Identify which cell holds the provided text, then report its (x, y) central coordinate. 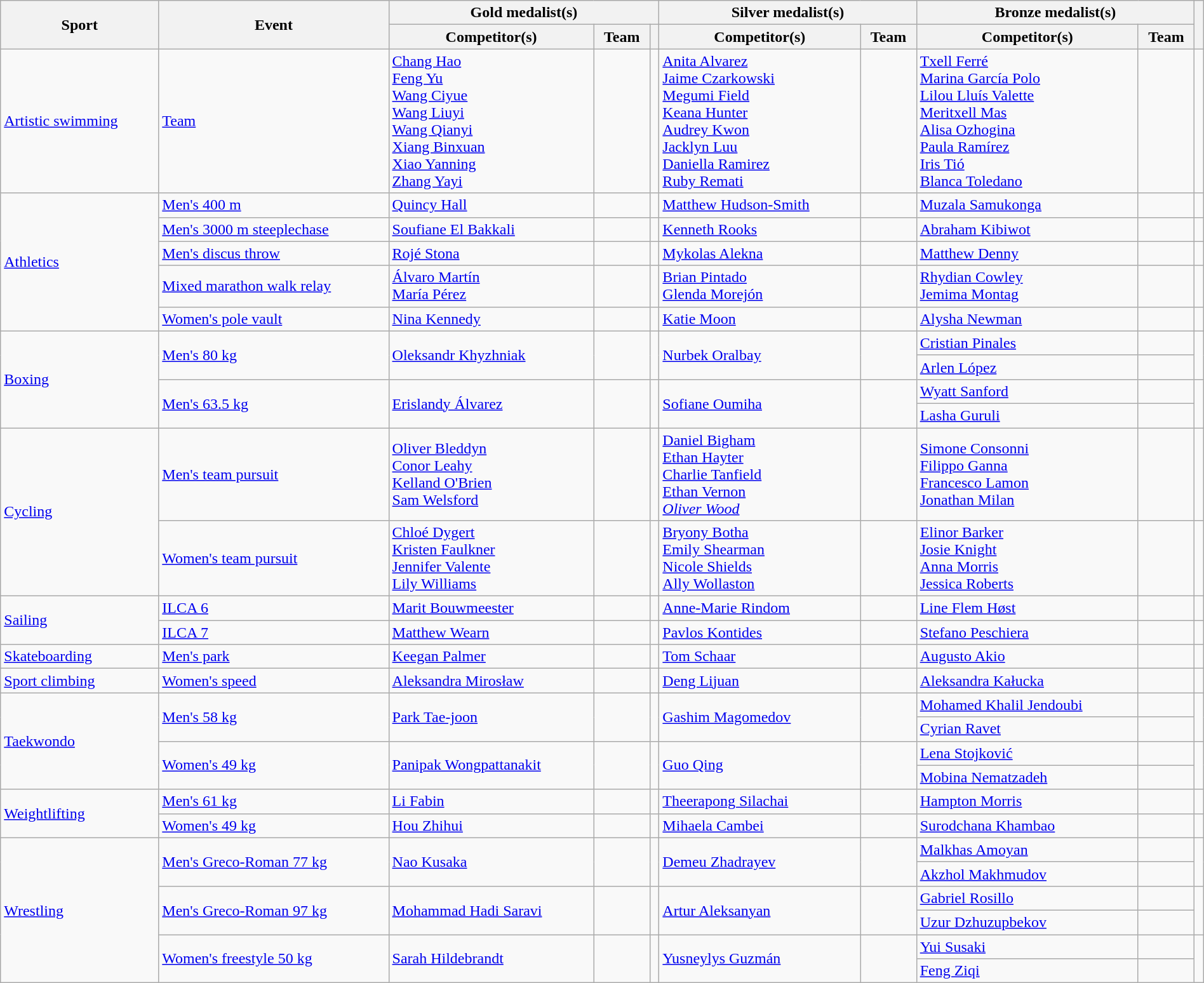
Stefano Peschiera (1027, 632)
Mobina Nematzadeh (1027, 777)
Marit Bouwmeester (492, 608)
Athletics (80, 262)
Muzala Samukonga (1027, 205)
Nina Kennedy (492, 319)
Women's pole vault (274, 319)
Nurbek Oralbay (759, 355)
Rojé Stona (492, 253)
Quincy Hall (492, 205)
Alysha Newman (1027, 319)
ILCA 7 (274, 632)
Li Fabin (492, 801)
Surodchana Khambao (1027, 826)
Sport (80, 25)
Mykolas Alekna (759, 253)
Boxing (80, 379)
Hou Zhihui (492, 826)
Men's Greco-Roman 77 kg (274, 862)
Chang HaoFeng YuWang CiyueWang LiuyiWang QianyiXiang BinxuanXiao YanningZhang Yayi (492, 121)
Hampton Morris (1027, 801)
Lena Stojković (1027, 753)
Matthew Wearn (492, 632)
Oliver BleddynConor LeahyKelland O'BrienSam Welsford (492, 474)
Nao Kusaka (492, 862)
Kenneth Rooks (759, 229)
Sport climbing (80, 681)
Bronze medalist(s) (1055, 13)
Guo Qing (759, 765)
Chloé DygertKristen FaulknerJennifer ValenteLily Williams (492, 559)
Mixed marathon walk relay (274, 286)
Weightlifting (80, 813)
Mohamed Khalil Jendoubi (1027, 705)
Txell FerréMarina García PoloLilou Lluís ValetteMeritxell MasAlisa OzhoginaPaula RamírezIris TióBlanca Toledano (1027, 121)
Men's 61 kg (274, 801)
Anne-Marie Rindom (759, 608)
Aleksandra Kałucka (1027, 681)
Theerapong Silachai (759, 801)
Yui Susaki (1027, 947)
Silver medalist(s) (787, 13)
Augusto Akio (1027, 657)
Artistic swimming (80, 121)
Cristian Pinales (1027, 343)
Álvaro Martín María Pérez (492, 286)
Lasha Guruli (1027, 415)
Bryony BothaEmily ShearmanNicole ShieldsAlly Wollaston (759, 559)
Rhydian Cowley Jemima Montag (1027, 286)
Cycling (80, 512)
Line Flem Høst (1027, 608)
Men's 63.5 kg (274, 403)
Men's 80 kg (274, 355)
Gold medalist(s) (524, 13)
Park Tae-joon (492, 717)
Men's team pursuit (274, 474)
Event (274, 25)
Gabriel Rosillo (1027, 898)
Men's discus throw (274, 253)
Gashim Magomedov (759, 717)
Soufiane El Bakkali (492, 229)
Akzhol Makhmudov (1027, 874)
Elinor BarkerJosie KnightAnna MorrisJessica Roberts (1027, 559)
Demeu Zhadrayev (759, 862)
Taekwondo (80, 741)
Women's team pursuit (274, 559)
Anita AlvarezJaime CzarkowskiMegumi FieldKeana HunterAudrey KwonJacklyn LuuDaniella RamirezRuby Remati (759, 121)
Men's 58 kg (274, 717)
Women's freestyle 50 kg (274, 959)
Feng Ziqi (1027, 971)
Sarah Hildebrandt (492, 959)
Cyrian Ravet (1027, 729)
Abraham Kibiwot (1027, 229)
Artur Aleksanyan (759, 910)
Panipak Wongpattanakit (492, 765)
Malkhas Amoyan (1027, 850)
Deng Lijuan (759, 681)
Men's 3000 m steeplechase (274, 229)
Men's park (274, 657)
ILCA 6 (274, 608)
Arlen López (1027, 367)
Mohammad Hadi Saravi (492, 910)
Aleksandra Mirosław (492, 681)
Men's Greco-Roman 97 kg (274, 910)
Wrestling (80, 910)
Yusneylys Guzmán (759, 959)
Matthew Denny (1027, 253)
Brian Pintado Glenda Morejón (759, 286)
Men's 400 m (274, 205)
Keegan Palmer (492, 657)
Wyatt Sanford (1027, 391)
Sailing (80, 620)
Sofiane Oumiha (759, 403)
Skateboarding (80, 657)
Mihaela Cambei (759, 826)
Matthew Hudson-Smith (759, 205)
Daniel BighamEthan HayterCharlie TanfieldEthan VernonOliver Wood (759, 474)
Tom Schaar (759, 657)
Pavlos Kontides (759, 632)
Women's speed (274, 681)
Uzur Dzhuzupbekov (1027, 922)
Erislandy Álvarez (492, 403)
Oleksandr Khyzhniak (492, 355)
Simone ConsonniFilippo GannaFrancesco LamonJonathan Milan (1027, 474)
Katie Moon (759, 319)
